Detect which cell encompasses the target text, then output its [X, Y] center coordinate. 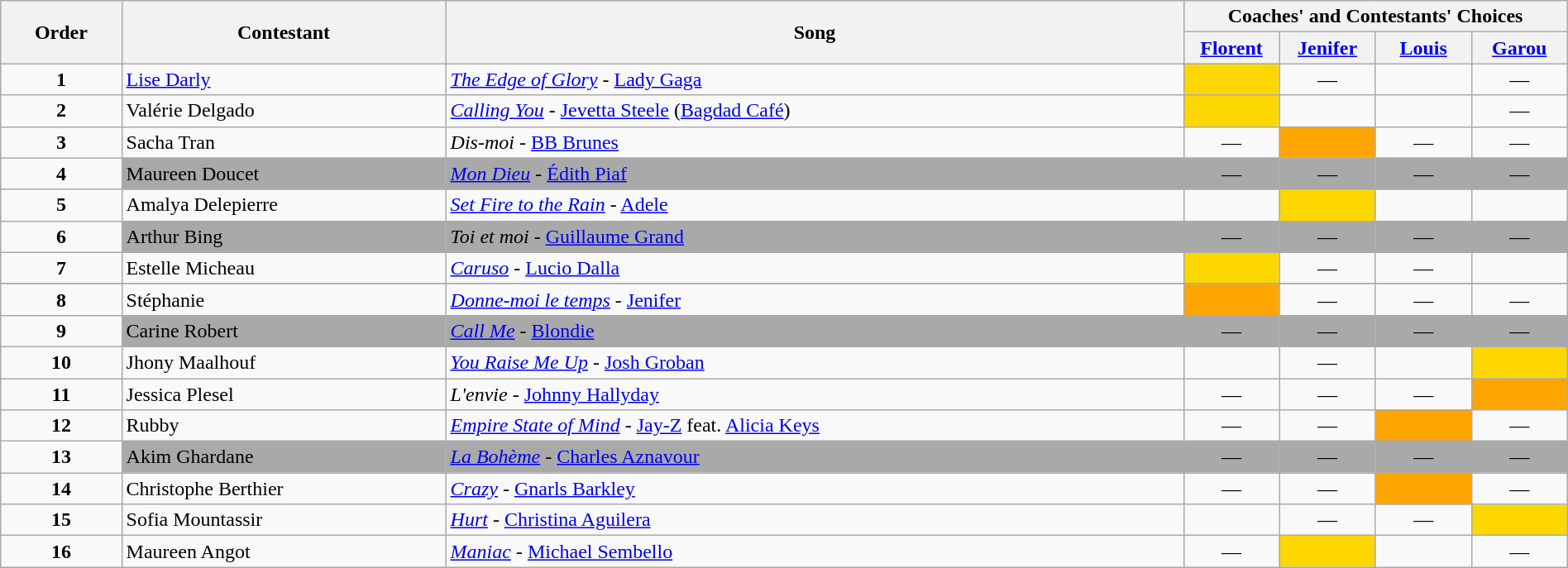
11 [61, 394]
12 [61, 426]
Sacha Tran [284, 142]
Sofia Mountassir [284, 520]
Caruso - Lucio Dalla [815, 268]
Akim Ghardane [284, 457]
13 [61, 457]
Hurt - Christina Aguilera [815, 520]
Maniac - Michael Sembello [815, 551]
Donne-moi le temps - Jenifer [815, 299]
2 [61, 111]
8 [61, 299]
3 [61, 142]
Estelle Micheau [284, 268]
16 [61, 551]
Jhony Maalhouf [284, 362]
Toi et moi - Guillaume Grand [815, 236]
You Raise Me Up - Josh Groban [815, 362]
Louis [1423, 48]
Crazy - Gnarls Barkley [815, 489]
Christophe Berthier [284, 489]
Rubby [284, 426]
L'envie - Johnny Hallyday [815, 394]
7 [61, 268]
Set Fire to the Rain - Adele [815, 205]
Calling You - Jevetta Steele (Bagdad Café) [815, 111]
Order [61, 32]
Amalya Delepierre [284, 205]
Contestant [284, 32]
4 [61, 174]
Maureen Angot [284, 551]
Dis-moi - BB Brunes [815, 142]
Call Me - Blondie [815, 331]
The Edge of Glory - Lady Gaga [815, 79]
Stéphanie [284, 299]
La Bohème - Charles Aznavour [815, 457]
Arthur Bing [284, 236]
Lise Darly [284, 79]
14 [61, 489]
5 [61, 205]
1 [61, 79]
Florent [1231, 48]
Mon Dieu - Édith Piaf [815, 174]
Garou [1519, 48]
Jessica Plesel [284, 394]
Song [815, 32]
15 [61, 520]
Empire State of Mind - Jay-Z feat. Alicia Keys [815, 426]
10 [61, 362]
9 [61, 331]
Carine Robert [284, 331]
Valérie Delgado [284, 111]
Jenifer [1327, 48]
Coaches' and Contestants' Choices [1375, 17]
6 [61, 236]
Maureen Doucet [284, 174]
